For the text-containing cell, return its midpoint in [x, y] coordinate format. 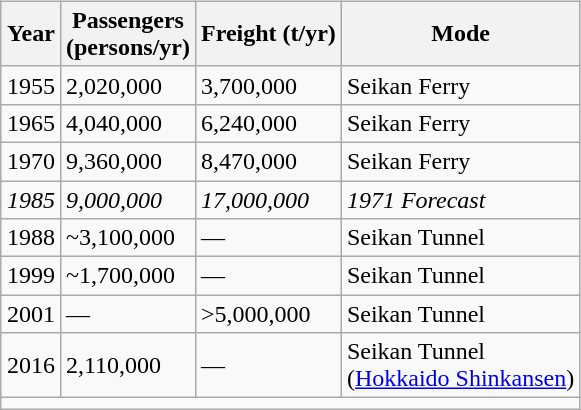
1955 [30, 85]
1988 [30, 238]
Passengers(persons/yr) [128, 34]
Seikan Tunnel(Hokkaido Shinkansen) [460, 366]
Freight (t/yr) [268, 34]
3,700,000 [268, 85]
2001 [30, 314]
Year [30, 34]
1971 Forecast [460, 199]
1985 [30, 199]
9,000,000 [128, 199]
Mode [460, 34]
1970 [30, 161]
>5,000,000 [268, 314]
1965 [30, 123]
8,470,000 [268, 161]
17,000,000 [268, 199]
2,110,000 [128, 366]
9,360,000 [128, 161]
~3,100,000 [128, 238]
4,040,000 [128, 123]
~1,700,000 [128, 276]
6,240,000 [268, 123]
2016 [30, 366]
2,020,000 [128, 85]
1999 [30, 276]
